Output the [X, Y] coordinate of the center of the cell containing the given text.  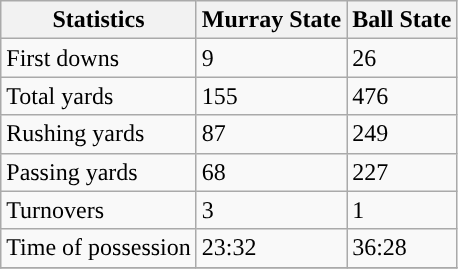
Ball State [402, 20]
36:28 [402, 248]
476 [402, 96]
155 [271, 96]
23:32 [271, 248]
26 [402, 58]
1 [402, 210]
Passing yards [99, 172]
227 [402, 172]
Total yards [99, 96]
Murray State [271, 20]
249 [402, 134]
Statistics [99, 20]
3 [271, 210]
68 [271, 172]
Time of possession [99, 248]
87 [271, 134]
Rushing yards [99, 134]
First downs [99, 58]
9 [271, 58]
Turnovers [99, 210]
